Find where the given text appears and provide that cell's center as (X, Y) coordinate. 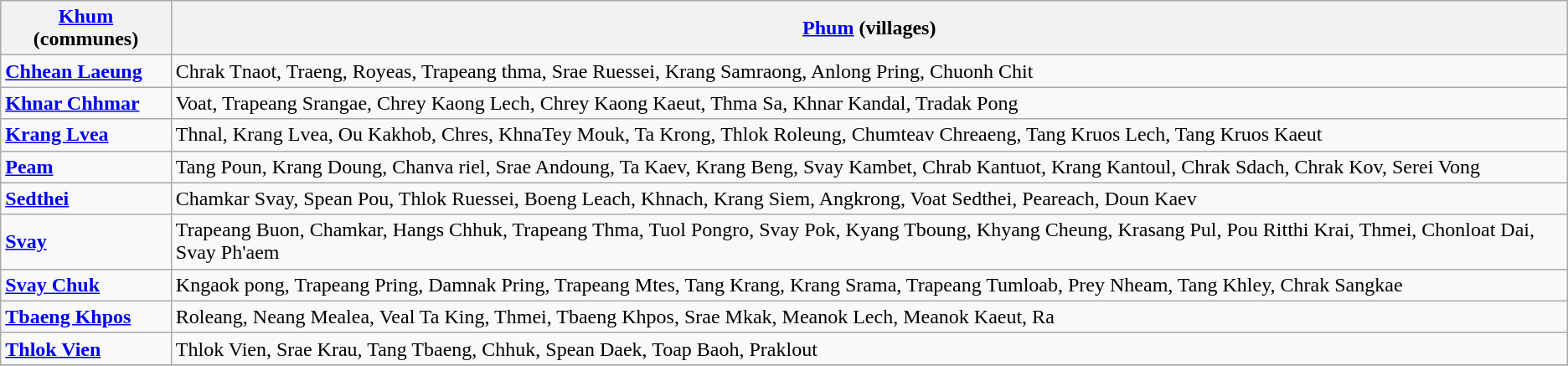
Svay (86, 241)
Chamkar Svay, Spean Pou, Thlok Ruessei, Boeng Leach, Khnach, Krang Siem, Angkrong, Voat Sedthei, Peareach, Doun Kaev (869, 198)
Svay Chuk (86, 285)
Phum (villages) (869, 28)
Thlok Vien, Srae Krau, Tang Tbaeng, Chhuk, Spean Daek, Toap Baoh, Praklout (869, 348)
Voat, Trapeang Srangae, Chrey Kaong Lech, Chrey Kaong Kaeut, Thma Sa, Khnar Kandal, Tradak Pong (869, 103)
Khnar Chhmar (86, 103)
Krang Lvea (86, 135)
Thnal, Krang Lvea, Ou Kakhob, Chres, KhnaTey Mouk, Ta Krong, Thlok Roleung, Chumteav Chreaeng, Tang Kruos Lech, Tang Kruos Kaeut (869, 135)
Tang Poun, Krang Doung, Chanva riel, Srae Andoung, Ta Kaev, Krang Beng, Svay Kambet, Chrab Kantuot, Krang Kantoul, Chrak Sdach, Chrak Kov, Serei Vong (869, 167)
Kngaok pong, Trapeang Pring, Damnak Pring, Trapeang Mtes, Tang Krang, Krang Srama, Trapeang Tumloab, Prey Nheam, Tang Khley, Chrak Sangkae (869, 285)
Chrak Tnaot, Traeng, Royeas, Trapeang thma, Srae Ruessei, Krang Samraong, Anlong Pring, Chuonh Chit (869, 71)
Sedthei (86, 198)
Khum (communes) (86, 28)
Chhean Laeung (86, 71)
Roleang, Neang Mealea, Veal Ta King, Thmei, Tbaeng Khpos, Srae Mkak, Meanok Lech, Meanok Kaeut, Ra (869, 317)
Peam (86, 167)
Tbaeng Khpos (86, 317)
Thlok Vien (86, 348)
